Search for the cell housing the specified text and yield its (X, Y) center coordinate. 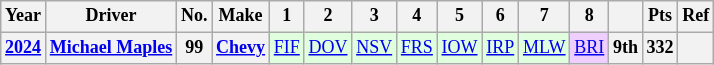
Chevy (241, 48)
FIF (286, 48)
MLW (544, 48)
No. (194, 16)
NSV (374, 48)
Michael Maples (110, 48)
FRS (416, 48)
99 (194, 48)
2 (328, 16)
IRP (500, 48)
Ref (696, 16)
4 (416, 16)
BRI (590, 48)
6 (500, 16)
1 (286, 16)
Pts (660, 16)
Year (24, 16)
5 (460, 16)
332 (660, 48)
Driver (110, 16)
2024 (24, 48)
7 (544, 16)
DOV (328, 48)
3 (374, 16)
9th (626, 48)
Make (241, 16)
IOW (460, 48)
8 (590, 16)
